Provide the (x, y) coordinate of the cell's center where the given text is located.  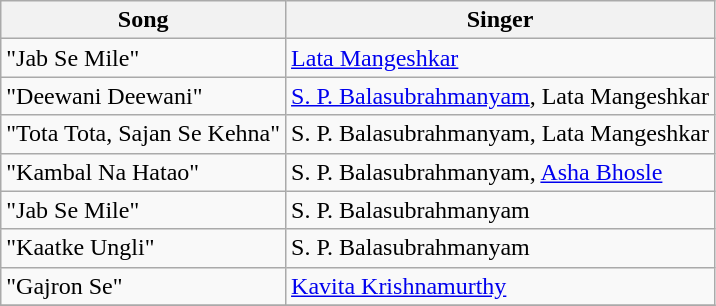
"Tota Tota, Sajan Se Kehna" (144, 134)
"Deewani Deewani" (144, 96)
Lata Mangeshkar (500, 58)
Song (144, 20)
"Gajron Se" (144, 286)
Kavita Krishnamurthy (500, 286)
"Kaatke Ungli" (144, 248)
Singer (500, 20)
S. P. Balasubrahmanyam, Asha Bhosle (500, 172)
"Kambal Na Hatao" (144, 172)
